Extract the (X, Y) coordinate from the center of the cell holding the provided text.  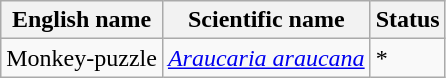
* (408, 58)
Araucaria araucana (266, 58)
Status (408, 20)
Scientific name (266, 20)
English name (82, 20)
Monkey-puzzle (82, 58)
